Scan for the cell matching the given text and deliver its (X, Y) coordinate at center. 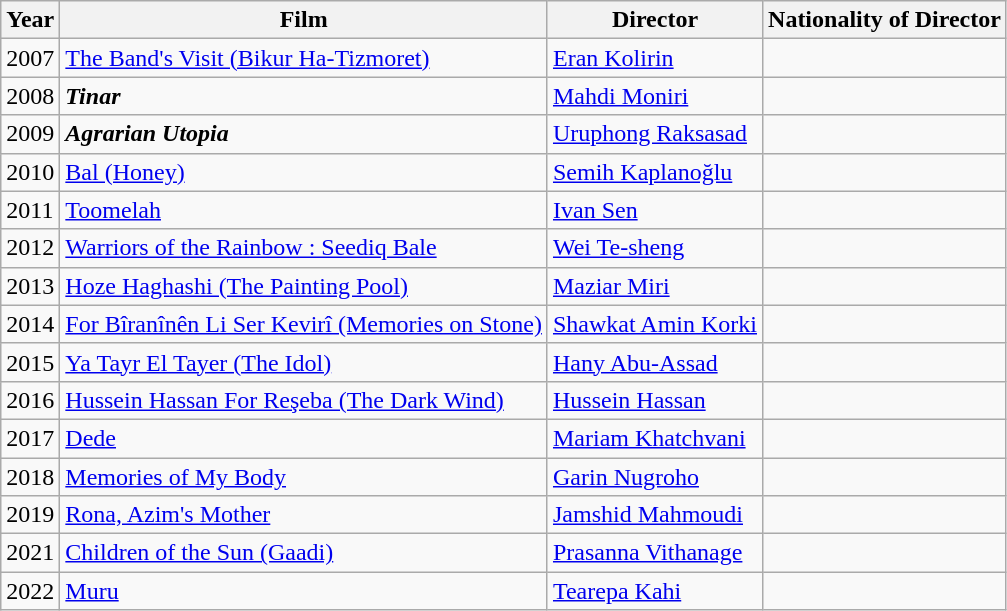
Jamshid Mahmoudi (654, 515)
Ya Tayr El Tayer (The Idol) (304, 362)
Mahdi Moniri (654, 96)
2011 (30, 210)
2012 (30, 248)
2022 (30, 591)
2009 (30, 134)
2017 (30, 438)
Garin Nugroho (654, 477)
Rona, Azim's Mother (304, 515)
2018 (30, 477)
2014 (30, 324)
Memories of My Body (304, 477)
2010 (30, 172)
Tearepa Kahi (654, 591)
Dede (304, 438)
Hany Abu-Assad (654, 362)
Film (304, 20)
Agrarian Utopia (304, 134)
Tinar (304, 96)
Maziar Miri (654, 286)
2019 (30, 515)
Warriors of the Rainbow : Seediq Bale (304, 248)
Director (654, 20)
2015 (30, 362)
Children of the Sun (Gaadi) (304, 553)
2016 (30, 400)
Shawkat Amin Korki (654, 324)
Hussein Hassan (654, 400)
Uruphong Raksasad (654, 134)
Muru (304, 591)
Toomelah (304, 210)
Ivan Sen (654, 210)
Eran Kolirin (654, 58)
2013 (30, 286)
Wei Te-sheng (654, 248)
2007 (30, 58)
2008 (30, 96)
Nationality of Director (885, 20)
Hussein Hassan For Reşeba (The Dark Wind) (304, 400)
Mariam Khatchvani (654, 438)
Hoze Haghashi (The Painting Pool) (304, 286)
Bal (Honey) (304, 172)
Year (30, 20)
2021 (30, 553)
For Bîranînên Li Ser Kevirî (Memories on Stone) (304, 324)
Prasanna Vithanage (654, 553)
The Band's Visit (Bikur Ha-Tizmoret) (304, 58)
Semih Kaplanoğlu (654, 172)
